Scan for the cell matching the given text and deliver its [x, y] coordinate at center. 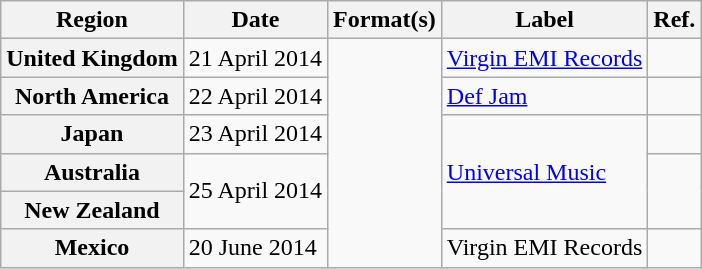
Universal Music [544, 172]
Date [255, 20]
21 April 2014 [255, 58]
Japan [92, 134]
Format(s) [385, 20]
20 June 2014 [255, 248]
25 April 2014 [255, 191]
New Zealand [92, 210]
North America [92, 96]
United Kingdom [92, 58]
Region [92, 20]
23 April 2014 [255, 134]
Australia [92, 172]
Ref. [674, 20]
Def Jam [544, 96]
22 April 2014 [255, 96]
Mexico [92, 248]
Label [544, 20]
